Extract the [X, Y] coordinate from the center of the cell holding the provided text.  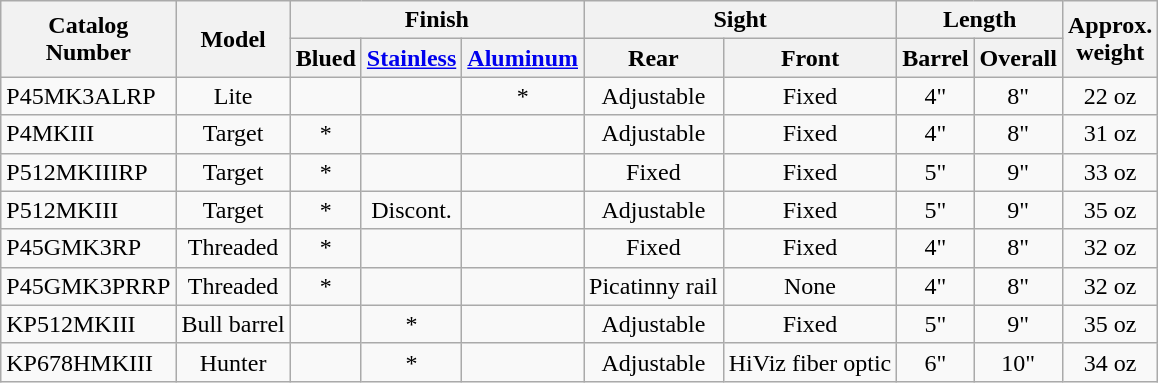
Bull barrel [233, 324]
CatalogNumber [88, 39]
P45MK3ALRP [88, 96]
Sight [740, 20]
6" [936, 362]
Overall [1018, 58]
Aluminum [523, 58]
Stainless [411, 58]
P45GMK3PRRP [88, 286]
P512MKIIIRP [88, 172]
KP678HMKIII [88, 362]
Lite [233, 96]
Barrel [936, 58]
Approx.weight [1110, 39]
31 oz [1110, 134]
Rear [654, 58]
34 oz [1110, 362]
P45GMK3RP [88, 248]
10" [1018, 362]
Hunter [233, 362]
33 oz [1110, 172]
Picatinny rail [654, 286]
KP512MKIII [88, 324]
Model [233, 39]
Discont. [411, 210]
Finish [436, 20]
P512MKIII [88, 210]
None [810, 286]
Front [810, 58]
Blued [326, 58]
P4MKIII [88, 134]
Length [980, 20]
22 oz [1110, 96]
HiViz fiber optic [810, 362]
